Scan for the cell matching the given text and deliver its (X, Y) coordinate at center. 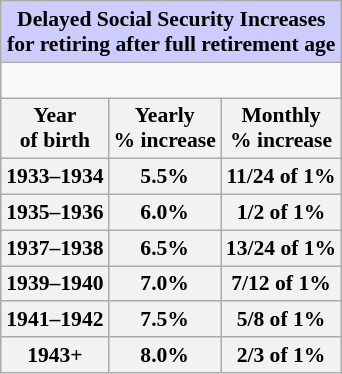
Yearly% increase (165, 128)
5/8 of 1% (281, 319)
7.5% (165, 319)
7.0% (165, 284)
1939–1940 (54, 284)
1935–1936 (54, 212)
Delayed Social Security Increasesfor retiring after full retirement age (171, 32)
11/24 of 1% (281, 177)
13/24 of 1% (281, 248)
1/2 of 1% (281, 212)
1941–1942 (54, 319)
6.0% (165, 212)
7/12 of 1% (281, 284)
8.0% (165, 355)
1933–1934 (54, 177)
Monthly% increase (281, 128)
6.5% (165, 248)
1937–1938 (54, 248)
1943+ (54, 355)
2/3 of 1% (281, 355)
Yearof birth (54, 128)
5.5% (165, 177)
